Output the (X, Y) coordinate of the center of the cell containing the given text.  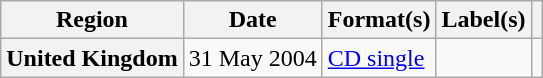
31 May 2004 (252, 58)
Date (252, 20)
CD single (379, 58)
Format(s) (379, 20)
Region (92, 20)
United Kingdom (92, 58)
Label(s) (484, 20)
